For the text-containing cell, return its midpoint in (x, y) coordinate format. 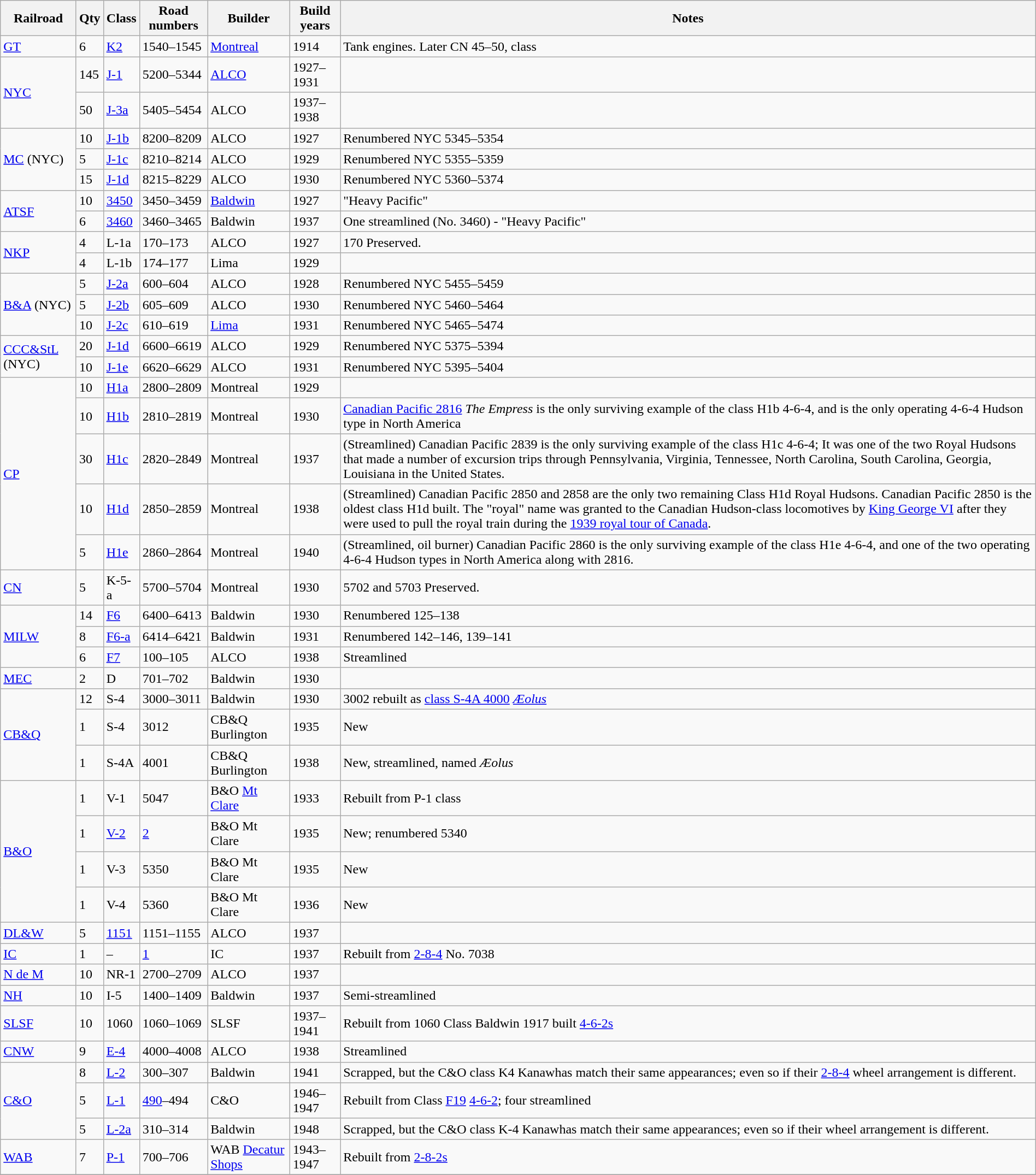
One streamlined (No. 3460) - "Heavy Pacific" (688, 221)
Renumbered NYC 5460–5464 (688, 304)
2810–2819 (173, 416)
1941 (315, 1072)
Renumbered NYC 5395–5404 (688, 367)
2700–2709 (173, 975)
V-4 (121, 905)
Renumbered NYC 5345–5354 (688, 138)
5047 (173, 799)
1936 (315, 905)
NR-1 (121, 975)
J-1c (121, 159)
2820–2849 (173, 459)
ATSF (38, 211)
F6 (121, 616)
Renumbered NYC 5355–5359 (688, 159)
CCC&StL (NYC) (38, 357)
3002 rebuilt as class S-4A 4000 Æolus (688, 699)
Renumbered NYC 5455–5459 (688, 284)
New; renumbered 5340 (688, 834)
Renumbered NYC 5465–5474 (688, 326)
K2 (121, 46)
6414–6421 (173, 636)
1933 (315, 799)
2800–2809 (173, 388)
L-2 (121, 1072)
N de M (38, 975)
1151–1155 (173, 933)
20 (90, 346)
5360 (173, 905)
1937–1938 (315, 110)
3460 (121, 221)
J-2c (121, 326)
30 (90, 459)
GT (38, 46)
15 (90, 180)
F7 (121, 657)
Canadian Pacific 2816 The Empress is the only surviving example of the class H1b 4-6-4, and is the only operating 4-6-4 Hudson type in North America (688, 416)
CB&Q (38, 734)
Rebuilt from P-1 class (688, 799)
600–604 (173, 284)
Semi-streamlined (688, 995)
H1e (121, 552)
7 (90, 1157)
170–173 (173, 242)
3450 (121, 200)
300–307 (173, 1072)
8210–8214 (173, 159)
Rebuilt from 1060 Class Baldwin 1917 built 4-6-2s (688, 1024)
1948 (315, 1129)
1927–1931 (315, 74)
Builder (249, 19)
S-4A (121, 763)
Renumbered 142–146, 139–141 (688, 636)
5405–5454 (173, 110)
J-1e (121, 367)
6400–6413 (173, 616)
H1c (121, 459)
B&O (38, 852)
V-2 (121, 834)
4001 (173, 763)
H1d (121, 509)
P-1 (121, 1157)
NKP (38, 252)
14 (90, 616)
5200–5344 (173, 74)
F6-a (121, 636)
H1b (121, 416)
Build years (315, 19)
J-2a (121, 284)
5350 (173, 870)
Scrapped, but the C&O class K-4 Kanawhas match their same appearances; even so if their wheel arrangement is different. (688, 1129)
L-2a (121, 1129)
I-5 (121, 995)
Railroad (38, 19)
610–619 (173, 326)
Notes (688, 19)
J-3a (121, 110)
100–105 (173, 657)
– (121, 954)
"Heavy Pacific" (688, 200)
8215–8229 (173, 180)
2860–2864 (173, 552)
L-1 (121, 1100)
H1a (121, 388)
Rebuilt from 2-8-2s (688, 1157)
1060–1069 (173, 1024)
1937–1941 (315, 1024)
V-3 (121, 870)
Class (121, 19)
2850–2859 (173, 509)
3450–3459 (173, 200)
3460–3465 (173, 221)
3012 (173, 727)
Qty (90, 19)
490–494 (173, 1100)
50 (90, 110)
1151 (121, 933)
8200–8209 (173, 138)
L-1b (121, 263)
B&A (NYC) (38, 304)
MILW (38, 636)
12 (90, 699)
6620–6629 (173, 367)
J-1 (121, 74)
L-1a (121, 242)
605–609 (173, 304)
D (121, 678)
DL&W (38, 933)
CNW (38, 1052)
MEC (38, 678)
New, streamlined, named Æolus (688, 763)
1060 (121, 1024)
4000–4008 (173, 1052)
1943–1947 (315, 1157)
1928 (315, 284)
J-2b (121, 304)
700–706 (173, 1157)
Road numbers (173, 19)
6600–6619 (173, 346)
Renumbered 125–138 (688, 616)
WAB Decatur Shops (249, 1157)
170 Preserved. (688, 242)
E-4 (121, 1052)
5700–5704 (173, 588)
Renumbered NYC 5375–5394 (688, 346)
CN (38, 588)
J-1b (121, 138)
Rebuilt from Class F19 4-6-2; four streamlined (688, 1100)
701–702 (173, 678)
9 (90, 1052)
WAB (38, 1157)
3000–3011 (173, 699)
MC (NYC) (38, 159)
Rebuilt from 2-8-4 No. 7038 (688, 954)
1540–1545 (173, 46)
1940 (315, 552)
174–177 (173, 263)
1914 (315, 46)
Tank engines. Later CN 45–50, class (688, 46)
1946–1947 (315, 1100)
NYC (38, 92)
1400–1409 (173, 995)
V-1 (121, 799)
Scrapped, but the C&O class K4 Kanawhas match their same appearances; even so if their 2-8-4 wheel arrangement is different. (688, 1072)
145 (90, 74)
5702 and 5703 Preserved. (688, 588)
310–314 (173, 1129)
Renumbered NYC 5360–5374 (688, 180)
CP (38, 474)
NH (38, 995)
K-5-a (121, 588)
